Find where the given text appears and provide that cell's center as [x, y] coordinate. 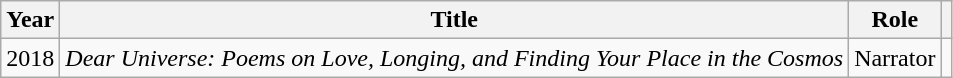
Narrator [895, 58]
2018 [30, 58]
Title [454, 20]
Dear Universe: Poems on Love, Longing, and Finding Your Place in the Cosmos [454, 58]
Role [895, 20]
Year [30, 20]
